Extract the [x, y] coordinate from the center of the cell holding the provided text.  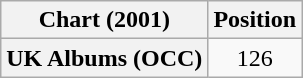
Chart (2001) [104, 20]
UK Albums (OCC) [104, 58]
126 [255, 58]
Position [255, 20]
